Capture the cell that displays the provided text and extract its (X, Y) central coordinate. 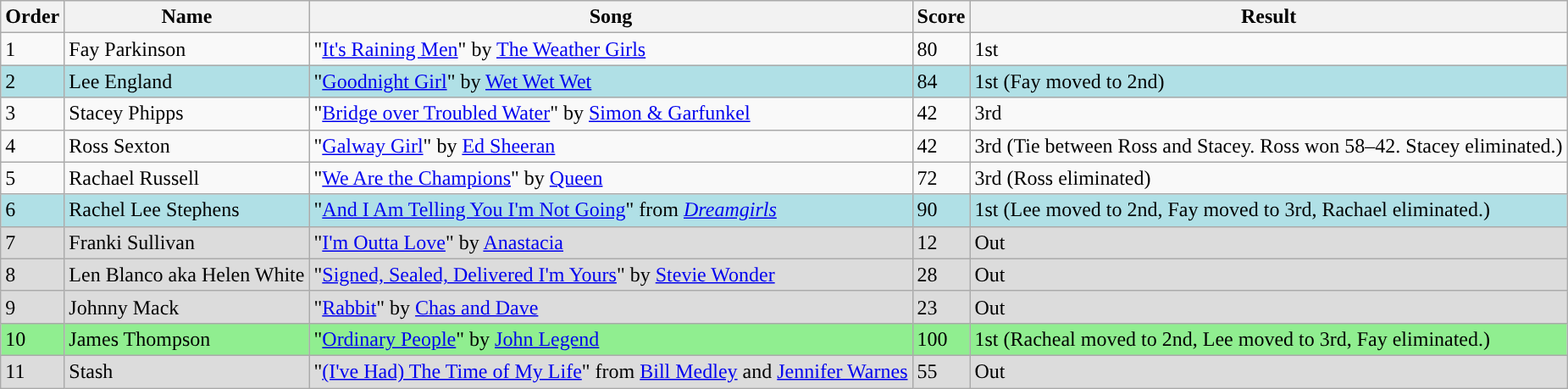
"Bridge over Troubled Water" by Simon & Garfunkel (611, 114)
1st (Fay moved to 2nd) (1269, 81)
Ross Sexton (186, 146)
1st (Lee moved to 2nd, Fay moved to 3rd, Rachael eliminated.) (1269, 210)
5 (32, 178)
Franki Sullivan (186, 242)
3rd (Ross eliminated) (1269, 178)
Lee England (186, 81)
72 (941, 178)
6 (32, 210)
55 (941, 371)
28 (941, 275)
10 (32, 339)
Name (186, 17)
"And I Am Telling You I'm Not Going" from Dreamgirls (611, 210)
James Thompson (186, 339)
90 (941, 210)
1 (32, 49)
84 (941, 81)
"It's Raining Men" by The Weather Girls (611, 49)
"Signed, Sealed, Delivered I'm Yours" by Stevie Wonder (611, 275)
"Ordinary People" by John Legend (611, 339)
12 (941, 242)
"Galway Girl" by Ed Sheeran (611, 146)
11 (32, 371)
Stacey Phipps (186, 114)
Fay Parkinson (186, 49)
Rachel Lee Stephens (186, 210)
Song (611, 17)
"(I've Had) The Time of My Life" from Bill Medley and Jennifer Warnes (611, 371)
"Rabbit" by Chas and Dave (611, 307)
Stash (186, 371)
Score (941, 17)
Rachael Russell (186, 178)
Johnny Mack (186, 307)
2 (32, 81)
3rd (1269, 114)
23 (941, 307)
1st (1269, 49)
4 (32, 146)
1st (Racheal moved to 2nd, Lee moved to 3rd, Fay eliminated.) (1269, 339)
8 (32, 275)
9 (32, 307)
3 (32, 114)
7 (32, 242)
100 (941, 339)
Order (32, 17)
80 (941, 49)
"We Are the Champions" by Queen (611, 178)
"Goodnight Girl" by Wet Wet Wet (611, 81)
Result (1269, 17)
Len Blanco aka Helen White (186, 275)
"I'm Outta Love" by Anastacia (611, 242)
3rd (Tie between Ross and Stacey. Ross won 58–42. Stacey eliminated.) (1269, 146)
